Search for the cell housing the specified text and yield its [x, y] center coordinate. 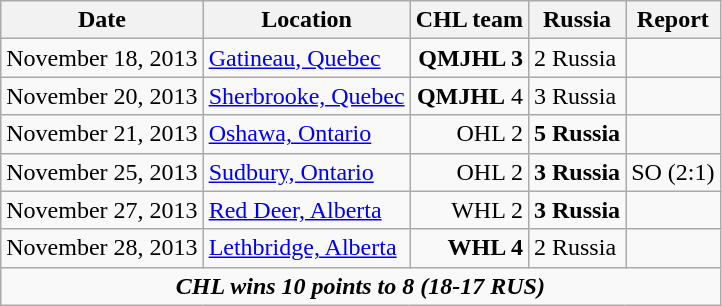
QMJHL 3 [469, 58]
WHL 4 [469, 248]
Russia [576, 20]
November 21, 2013 [102, 134]
Gatineau, Quebec [306, 58]
Oshawa, Ontario [306, 134]
Location [306, 20]
SO (2:1) [673, 172]
5 Russia [576, 134]
Lethbridge, Alberta [306, 248]
November 20, 2013 [102, 96]
Sherbrooke, Quebec [306, 96]
Date [102, 20]
WHL 2 [469, 210]
Sudbury, Ontario [306, 172]
Red Deer, Alberta [306, 210]
Report [673, 20]
November 27, 2013 [102, 210]
November 18, 2013 [102, 58]
November 25, 2013 [102, 172]
CHL wins 10 points to 8 (18-17 RUS) [360, 286]
November 28, 2013 [102, 248]
CHL team [469, 20]
QMJHL 4 [469, 96]
